Pinpoint the cell where the given text exists, returning its [x, y] midpoint coordinate. 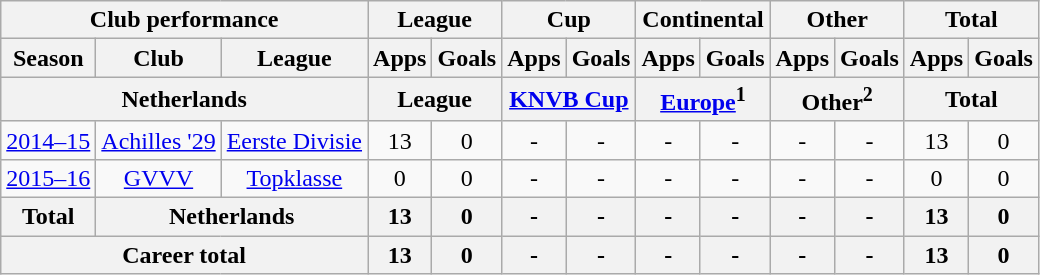
Other2 [837, 100]
Cup [569, 20]
2015–16 [48, 178]
Achilles '29 [158, 140]
Career total [184, 255]
Europe1 [703, 100]
Topklasse [294, 178]
Continental [703, 20]
Eerste Divisie [294, 140]
Club [158, 58]
Club performance [184, 20]
2014–15 [48, 140]
Other [837, 20]
Season [48, 58]
GVVV [158, 178]
KNVB Cup [569, 100]
